Pinpoint the cell where the given text exists, returning its (x, y) midpoint coordinate. 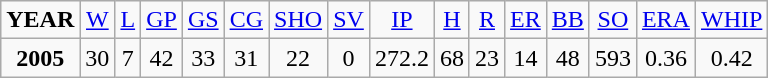
WHIP (731, 20)
22 (298, 58)
2005 (40, 58)
GP (162, 20)
GS (203, 20)
0.36 (666, 58)
L (128, 20)
31 (246, 58)
14 (526, 58)
42 (162, 58)
33 (203, 58)
IP (402, 20)
7 (128, 58)
H (452, 20)
593 (612, 58)
W (98, 20)
SHO (298, 20)
SV (349, 20)
CG (246, 20)
0.42 (731, 58)
YEAR (40, 20)
0 (349, 58)
23 (486, 58)
SO (612, 20)
30 (98, 58)
272.2 (402, 58)
68 (452, 58)
R (486, 20)
BB (568, 20)
ERA (666, 20)
48 (568, 58)
ER (526, 20)
